For the text-containing cell, return its midpoint in [X, Y] coordinate format. 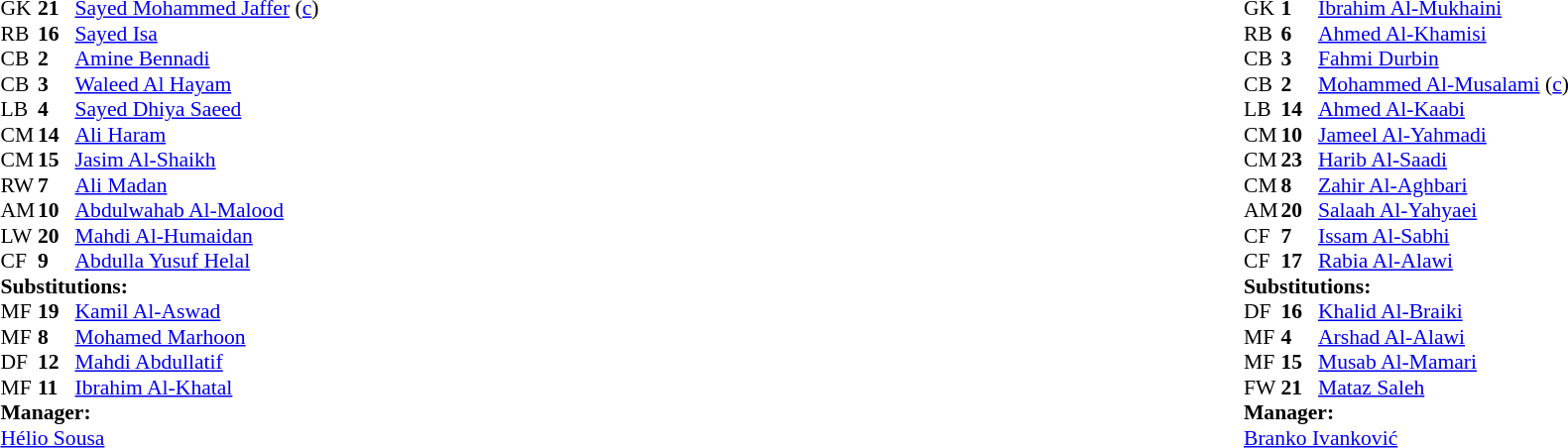
Abdulla Yusuf Helal [197, 261]
FW [1263, 388]
Mahdi Abdullatif [197, 362]
Waleed Al Hayam [197, 84]
6 [1299, 34]
Ibrahim Al-Khatal [197, 388]
19 [57, 312]
Abdulwahab Al-Malood [197, 211]
Ali Haram [197, 135]
Mahdi Al-Humaidan [197, 236]
Mohamed Marhoon [197, 337]
Amine Bennadi [197, 58]
Manager: [159, 413]
Jasim Al-Shaikh [197, 160]
23 [1299, 160]
Sayed Dhiya Saeed [197, 110]
Kamil Al-Aswad [197, 312]
21 [1299, 388]
12 [57, 362]
Substitutions: [159, 286]
Ali Madan [197, 185]
11 [57, 388]
Sayed Isa [197, 34]
LW [19, 236]
9 [57, 261]
RW [19, 185]
17 [1299, 261]
